Identify which cell holds the provided text, then report its [x, y] central coordinate. 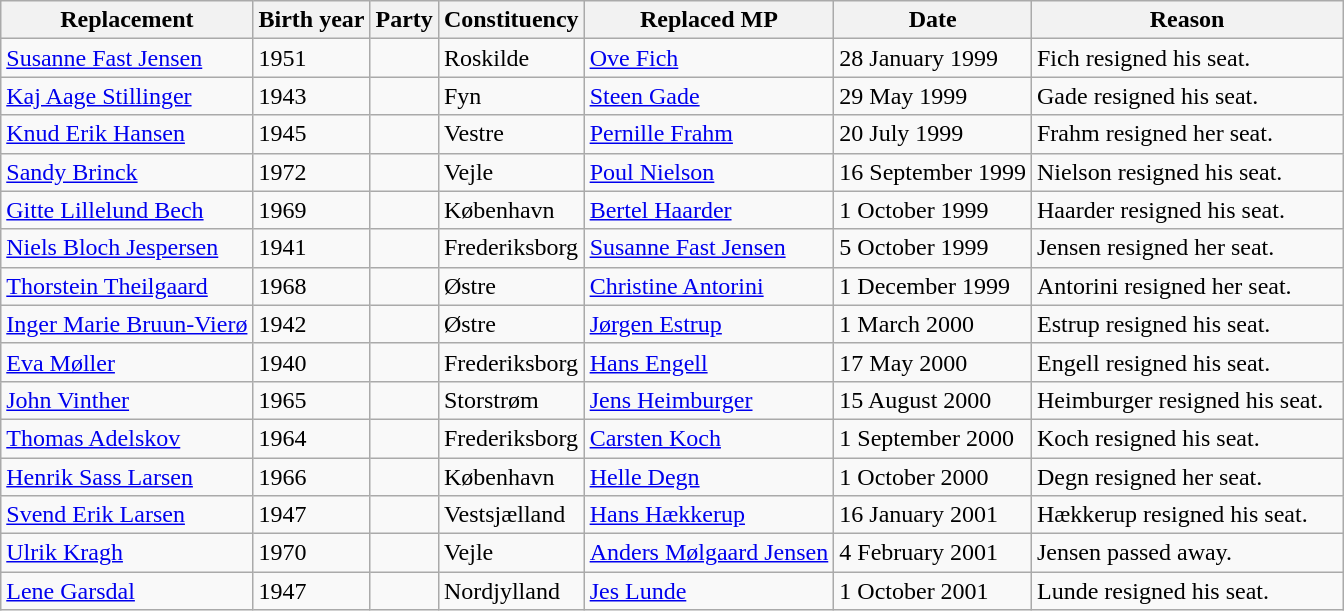
1940 [312, 362]
Haarder resigned his seat. [1186, 210]
5 October 1999 [933, 248]
4 February 2001 [933, 553]
Christine Antorini [709, 286]
Pernille Frahm [709, 134]
Ove Fich [709, 58]
Estrup resigned his seat. [1186, 324]
1968 [312, 286]
1966 [312, 477]
Eva Møller [127, 362]
Carsten Koch [709, 438]
Niels Bloch Jespersen [127, 248]
1941 [312, 248]
1 October 1999 [933, 210]
1943 [312, 96]
1970 [312, 553]
Gade resigned his seat. [1186, 96]
1972 [312, 172]
Jes Lunde [709, 591]
1951 [312, 58]
Fyn [511, 96]
Kaj Aage Stillinger [127, 96]
John Vinther [127, 400]
1964 [312, 438]
28 January 1999 [933, 58]
Replaced MP [709, 20]
Reason [1186, 20]
Jensen passed away. [1186, 553]
Nordjylland [511, 591]
Knud Erik Hansen [127, 134]
Jens Heimburger [709, 400]
Degn resigned her seat. [1186, 477]
1965 [312, 400]
Steen Gade [709, 96]
Party [404, 20]
Vestre [511, 134]
16 January 2001 [933, 515]
Replacement [127, 20]
Helle Degn [709, 477]
Nielson resigned his seat. [1186, 172]
Heimburger resigned his seat. [1186, 400]
Frahm resigned her seat. [1186, 134]
1 March 2000 [933, 324]
Henrik Sass Larsen [127, 477]
Inger Marie Bruun-Vierø [127, 324]
1969 [312, 210]
Bertel Haarder [709, 210]
Storstrøm [511, 400]
Poul Nielson [709, 172]
Lene Garsdal [127, 591]
Engell resigned his seat. [1186, 362]
Lunde resigned his seat. [1186, 591]
Jensen resigned her seat. [1186, 248]
Svend Erik Larsen [127, 515]
17 May 2000 [933, 362]
Vestsjælland [511, 515]
Birth year [312, 20]
Koch resigned his seat. [1186, 438]
Antorini resigned her seat. [1186, 286]
Hans Hækkerup [709, 515]
1 December 1999 [933, 286]
Hækkerup resigned his seat. [1186, 515]
Gitte Lillelund Bech [127, 210]
Fich resigned his seat. [1186, 58]
16 September 1999 [933, 172]
Constituency [511, 20]
Ulrik Kragh [127, 553]
Jørgen Estrup [709, 324]
15 August 2000 [933, 400]
1 October 2000 [933, 477]
1945 [312, 134]
20 July 1999 [933, 134]
1 September 2000 [933, 438]
Roskilde [511, 58]
1 October 2001 [933, 591]
Anders Mølgaard Jensen [709, 553]
Thomas Adelskov [127, 438]
Thorstein Theilgaard [127, 286]
Date [933, 20]
29 May 1999 [933, 96]
Hans Engell [709, 362]
Sandy Brinck [127, 172]
1942 [312, 324]
